Locate the cell with the specified text and output its (x, y) center coordinate. 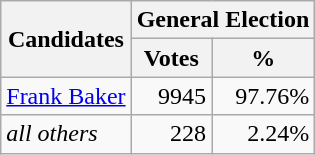
General Election (223, 20)
97.76% (264, 96)
9945 (171, 96)
Frank Baker (66, 96)
2.24% (264, 134)
Votes (171, 58)
% (264, 58)
Candidates (66, 39)
228 (171, 134)
all others (66, 134)
